Identify which cell holds the provided text, then report its [X, Y] central coordinate. 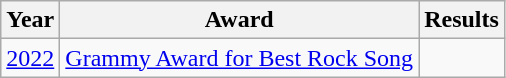
Grammy Award for Best Rock Song [240, 58]
Award [240, 20]
Year [30, 20]
Results [462, 20]
2022 [30, 58]
